Find where the given text appears and provide that cell's center as [x, y] coordinate. 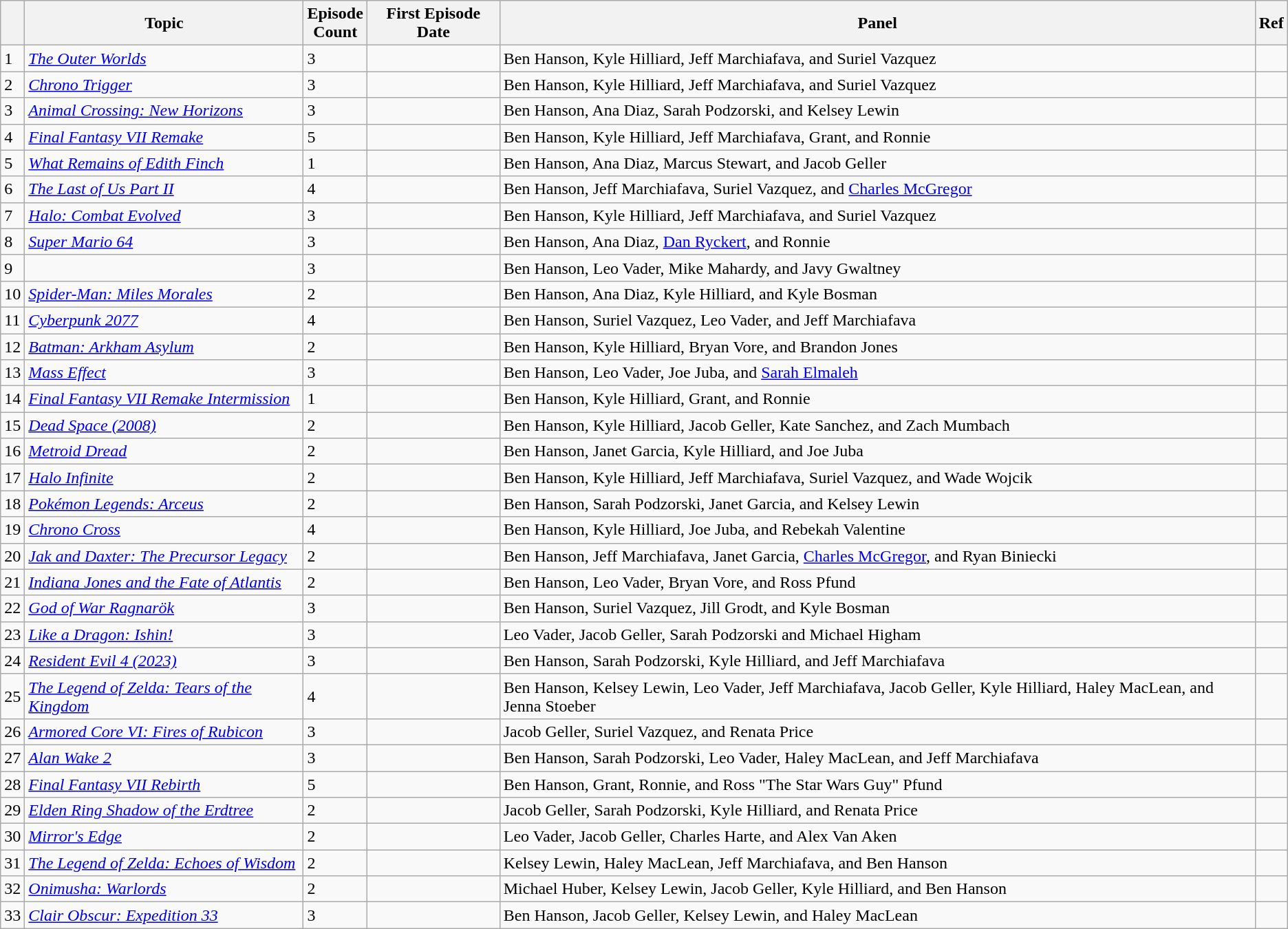
Ben Hanson, Sarah Podzorski, Leo Vader, Haley MacLean, and Jeff Marchiafava [877, 758]
31 [12, 863]
Kelsey Lewin, Haley MacLean, Jeff Marchiafava, and Ben Hanson [877, 863]
Ben Hanson, Ana Diaz, Sarah Podzorski, and Kelsey Lewin [877, 111]
The Legend of Zelda: Echoes of Wisdom [164, 863]
15 [12, 425]
18 [12, 504]
EpisodeCount [335, 23]
27 [12, 758]
Panel [877, 23]
11 [12, 320]
Indiana Jones and the Fate of Atlantis [164, 582]
Ben Hanson, Leo Vader, Mike Mahardy, and Javy Gwaltney [877, 268]
Dead Space (2008) [164, 425]
Metroid Dread [164, 451]
Ben Hanson, Kelsey Lewin, Leo Vader, Jeff Marchiafava, Jacob Geller, Kyle Hilliard, Haley MacLean, and Jenna Stoeber [877, 696]
Spider-Man: Miles Morales [164, 294]
Ben Hanson, Leo Vader, Bryan Vore, and Ross Pfund [877, 582]
Leo Vader, Jacob Geller, Sarah Podzorski and Michael Higham [877, 634]
Leo Vader, Jacob Geller, Charles Harte, and Alex Van Aken [877, 837]
Elden Ring Shadow of the Erdtree [164, 811]
14 [12, 399]
33 [12, 915]
16 [12, 451]
Final Fantasy VII Remake [164, 137]
Ben Hanson, Kyle Hilliard, Bryan Vore, and Brandon Jones [877, 346]
Final Fantasy VII Remake Intermission [164, 399]
Ben Hanson, Jeff Marchiafava, Suriel Vazquez, and Charles McGregor [877, 189]
Ben Hanson, Ana Diaz, Kyle Hilliard, and Kyle Bosman [877, 294]
Halo Infinite [164, 478]
Ben Hanson, Suriel Vazquez, Leo Vader, and Jeff Marchiafava [877, 320]
Onimusha: Warlords [164, 889]
Like a Dragon: Ishin! [164, 634]
9 [12, 268]
Alan Wake 2 [164, 758]
20 [12, 556]
Super Mario 64 [164, 242]
Pokémon Legends: Arceus [164, 504]
23 [12, 634]
Ben Hanson, Jacob Geller, Kelsey Lewin, and Haley MacLean [877, 915]
Ben Hanson, Ana Diaz, Dan Ryckert, and Ronnie [877, 242]
Ben Hanson, Kyle Hilliard, Grant, and Ronnie [877, 399]
The Last of Us Part II [164, 189]
Ben Hanson, Grant, Ronnie, and Ross "The Star Wars Guy" Pfund [877, 784]
Ben Hanson, Jeff Marchiafava, Janet Garcia, Charles McGregor, and Ryan Biniecki [877, 556]
12 [12, 346]
Chrono Cross [164, 530]
Mirror's Edge [164, 837]
17 [12, 478]
24 [12, 661]
God of War Ragnarök [164, 608]
Animal Crossing: New Horizons [164, 111]
Ben Hanson, Sarah Podzorski, Janet Garcia, and Kelsey Lewin [877, 504]
30 [12, 837]
Batman: Arkham Asylum [164, 346]
26 [12, 732]
Jacob Geller, Sarah Podzorski, Kyle Hilliard, and Renata Price [877, 811]
Clair Obscur: Expedition 33 [164, 915]
6 [12, 189]
19 [12, 530]
Ben Hanson, Ana Diaz, Marcus Stewart, and Jacob Geller [877, 163]
Ben Hanson, Sarah Podzorski, Kyle Hilliard, and Jeff Marchiafava [877, 661]
Ref [1271, 23]
8 [12, 242]
7 [12, 215]
21 [12, 582]
First Episode Date [433, 23]
32 [12, 889]
Ben Hanson, Janet Garcia, Kyle Hilliard, and Joe Juba [877, 451]
Ben Hanson, Suriel Vazquez, Jill Grodt, and Kyle Bosman [877, 608]
Armored Core VI: Fires of Rubicon [164, 732]
25 [12, 696]
Halo: Combat Evolved [164, 215]
What Remains of Edith Finch [164, 163]
Ben Hanson, Kyle Hilliard, Jacob Geller, Kate Sanchez, and Zach Mumbach [877, 425]
29 [12, 811]
Michael Huber, Kelsey Lewin, Jacob Geller, Kyle Hilliard, and Ben Hanson [877, 889]
Mass Effect [164, 373]
Jacob Geller, Suriel Vazquez, and Renata Price [877, 732]
Chrono Trigger [164, 85]
Cyberpunk 2077 [164, 320]
The Outer Worlds [164, 58]
Topic [164, 23]
Ben Hanson, Kyle Hilliard, Jeff Marchiafava, Suriel Vazquez, and Wade Wojcik [877, 478]
Ben Hanson, Leo Vader, Joe Juba, and Sarah Elmaleh [877, 373]
Jak and Daxter: The Precursor Legacy [164, 556]
The Legend of Zelda: Tears of the Kingdom [164, 696]
Ben Hanson, Kyle Hilliard, Joe Juba, and Rebekah Valentine [877, 530]
Resident Evil 4 (2023) [164, 661]
28 [12, 784]
10 [12, 294]
Ben Hanson, Kyle Hilliard, Jeff Marchiafava, Grant, and Ronnie [877, 137]
13 [12, 373]
22 [12, 608]
Final Fantasy VII Rebirth [164, 784]
